Pinpoint the cell where the given text exists, returning its (X, Y) midpoint coordinate. 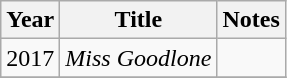
Miss Goodlone (138, 58)
Year (30, 20)
2017 (30, 58)
Title (138, 20)
Notes (251, 20)
